Identify which cell holds the provided text, then report its (x, y) central coordinate. 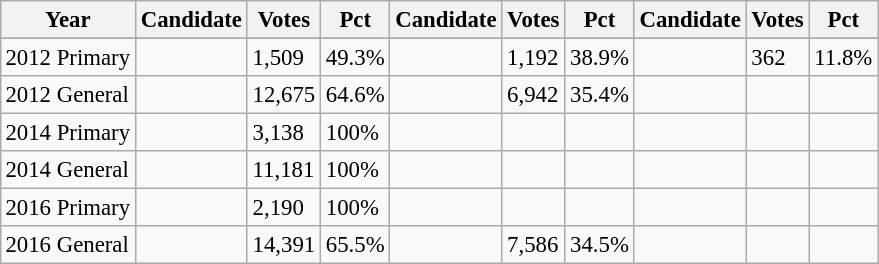
2014 Primary (68, 133)
14,391 (284, 245)
3,138 (284, 133)
11.8% (844, 57)
2014 General (68, 170)
362 (778, 57)
1,192 (534, 57)
1,509 (284, 57)
34.5% (600, 245)
12,675 (284, 95)
2,190 (284, 208)
38.9% (600, 57)
2016 Primary (68, 208)
2016 General (68, 245)
2012 General (68, 95)
49.3% (356, 57)
11,181 (284, 170)
Year (68, 20)
35.4% (600, 95)
2012 Primary (68, 57)
65.5% (356, 245)
64.6% (356, 95)
6,942 (534, 95)
7,586 (534, 245)
